Extract the (x, y) coordinate from the center of the cell holding the provided text.  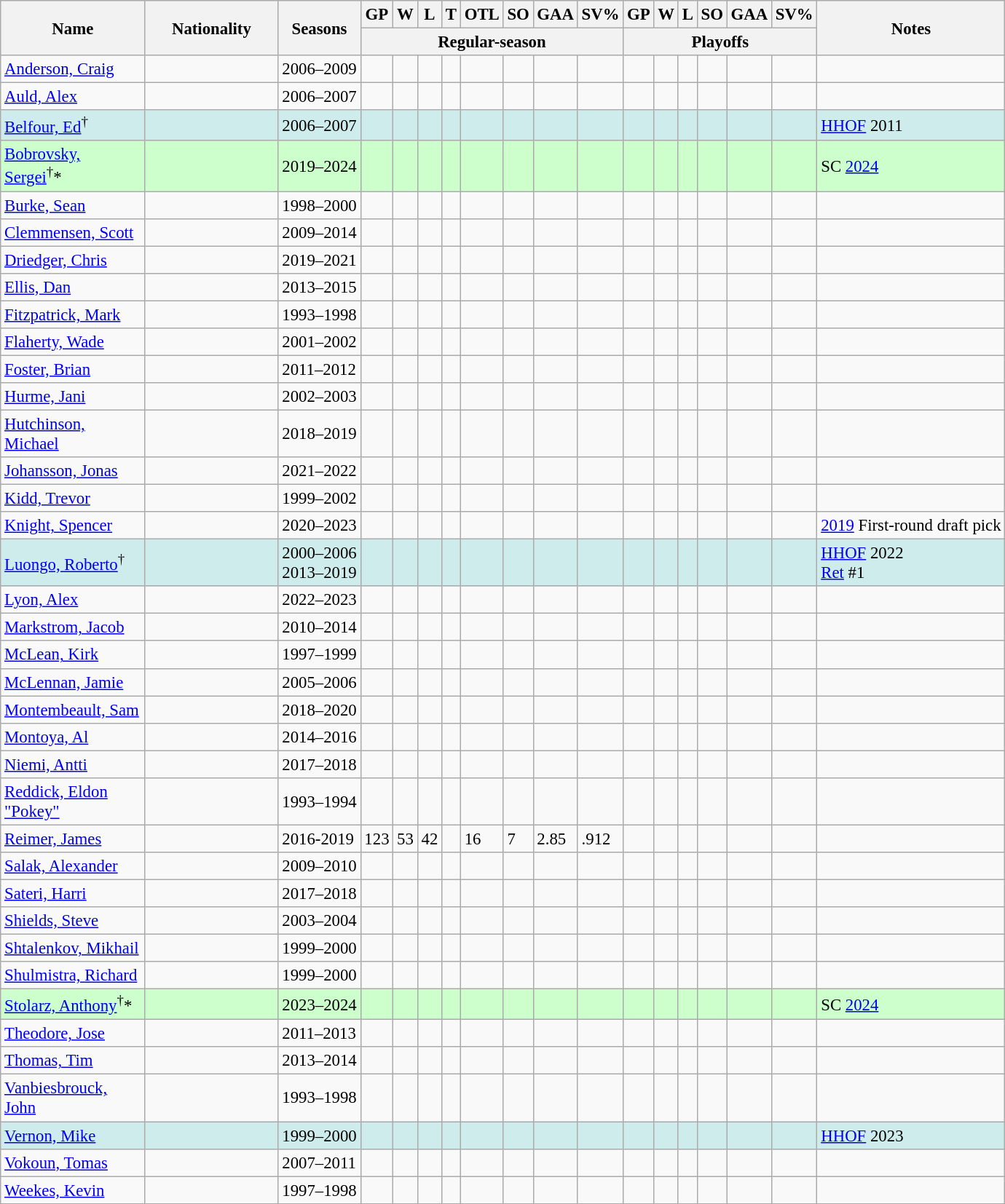
Kidd, Trevor (73, 499)
53 (405, 839)
Belfour, Ed† (73, 125)
2.85 (555, 839)
Montembeault, Sam (73, 710)
Name (73, 28)
2021–2022 (319, 471)
Seasons (319, 28)
2013–2014 (319, 1061)
2011–2012 (319, 369)
Bobrovsky, Sergei†* (73, 166)
Vokoun, Tomas (73, 1163)
Shulmistra, Richard (73, 975)
Stolarz, Anthony†* (73, 1005)
Shields, Steve (73, 921)
2019–2024 (319, 166)
1998–2000 (319, 205)
Driedger, Chris (73, 260)
16 (482, 839)
1997–1999 (319, 655)
Reddick, Eldon "Pokey" (73, 802)
Burke, Sean (73, 205)
2009–2014 (319, 232)
1997–1998 (319, 1190)
Salak, Alexander (73, 866)
Shtalenkov, Mikhail (73, 948)
2010–2014 (319, 627)
Reimer, James (73, 839)
Notes (911, 28)
2020–2023 (319, 526)
Ellis, Dan (73, 287)
Montoya, Al (73, 737)
Lyon, Alex (73, 600)
Knight, Spencer (73, 526)
Weekes, Kevin (73, 1190)
Sateri, Harri (73, 893)
2009–2010 (319, 866)
Thomas, Tim (73, 1061)
7 (519, 839)
HHOF 2011 (911, 125)
2007–2011 (319, 1163)
Regular-season (492, 42)
Nationality (211, 28)
T (452, 15)
2019 First-round draft pick (911, 526)
Markstrom, Jacob (73, 627)
OTL (482, 15)
Foster, Brian (73, 369)
2003–2004 (319, 921)
Luongo, Roberto† (73, 563)
2018–2020 (319, 710)
Fitzpatrick, Mark (73, 314)
1999–2002 (319, 499)
2013–2015 (319, 287)
2002–2003 (319, 397)
2016-2019 (319, 839)
2006–2009 (319, 69)
Johansson, Jonas (73, 471)
Playoffs (720, 42)
Vernon, Mike (73, 1136)
Niemi, Antti (73, 764)
McLennan, Jamie (73, 682)
Auld, Alex (73, 97)
2011–2013 (319, 1034)
HHOF 2023 (911, 1136)
HHOF 2022Ret #1 (911, 563)
2005–2006 (319, 682)
2023–2024 (319, 1005)
Hutchinson, Michael (73, 434)
2022–2023 (319, 600)
.912 (600, 839)
McLean, Kirk (73, 655)
Vanbiesbrouck, John (73, 1098)
Theodore, Jose (73, 1034)
2000–20062013–2019 (319, 563)
123 (377, 839)
Anderson, Craig (73, 69)
42 (430, 839)
Hurme, Jani (73, 397)
2018–2019 (319, 434)
1993–1994 (319, 802)
2019–2021 (319, 260)
Flaherty, Wade (73, 342)
2014–2016 (319, 737)
2001–2002 (319, 342)
Clemmensen, Scott (73, 232)
